Capture the cell that displays the provided text and extract its [x, y] central coordinate. 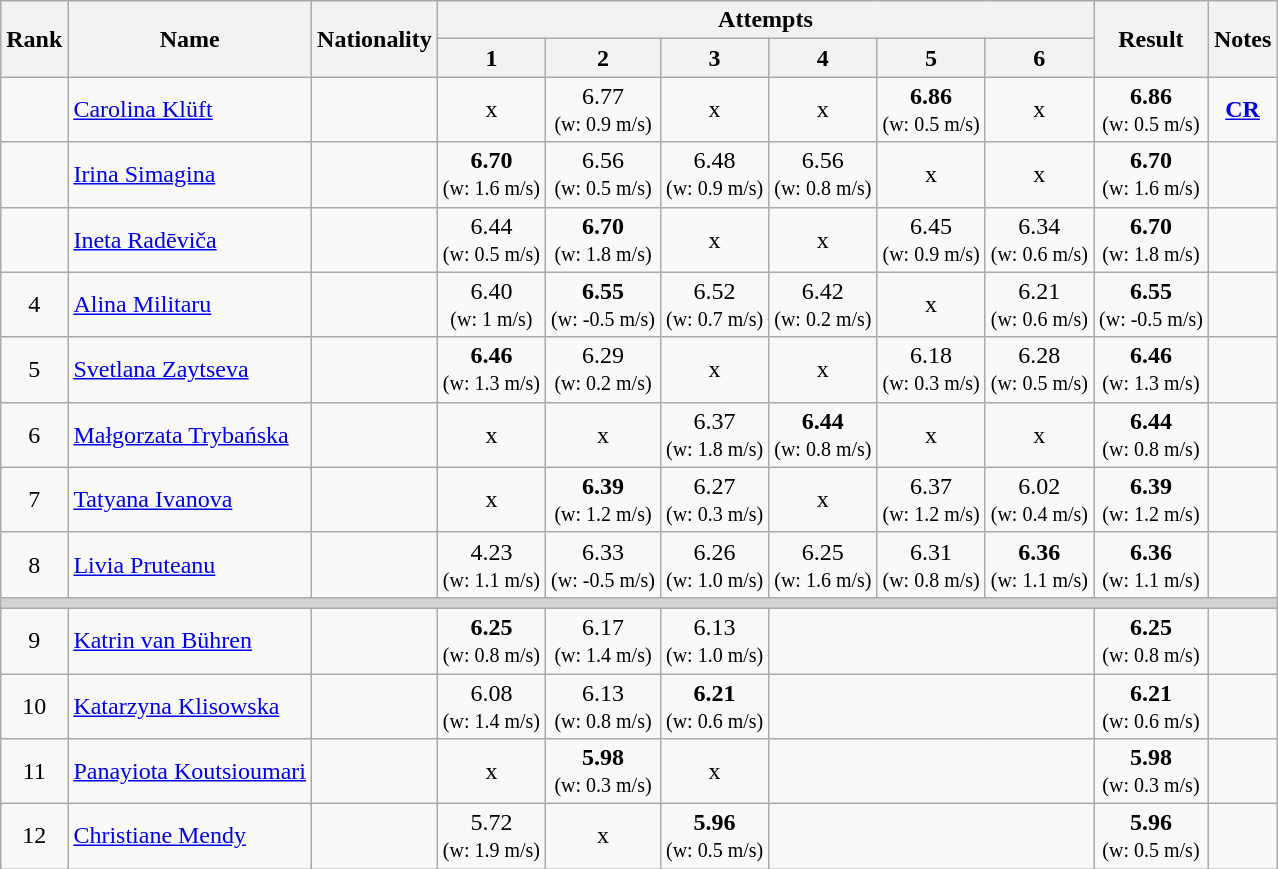
Svetlana Zaytseva [190, 370]
6.52(w: 0.7 m/s) [714, 304]
6.17(w: 1.4 m/s) [604, 640]
6.28(w: 0.5 m/s) [1039, 370]
Result [1152, 39]
5.72(w: 1.9 m/s) [491, 836]
Rank [34, 39]
4.23(w: 1.1 m/s) [491, 564]
6.56(w: 0.5 m/s) [604, 174]
6.26(w: 1.0 m/s) [714, 564]
6.77(w: 0.9 m/s) [604, 110]
Katrin van Bühren [190, 640]
Irina Simagina [190, 174]
6.34(w: 0.6 m/s) [1039, 240]
7 [34, 500]
6.29(w: 0.2 m/s) [604, 370]
Notes [1242, 39]
Ineta Radēviča [190, 240]
Katarzyna Klisowska [190, 706]
Alina Militaru [190, 304]
6.33(w: -0.5 m/s) [604, 564]
8 [34, 564]
6.42(w: 0.2 m/s) [823, 304]
Carolina Klüft [190, 110]
6.48(w: 0.9 m/s) [714, 174]
6.02(w: 0.4 m/s) [1039, 500]
Christiane Mendy [190, 836]
Livia Pruteanu [190, 564]
3 [714, 58]
6.37(w: 1.2 m/s) [931, 500]
6.40(w: 1 m/s) [491, 304]
12 [34, 836]
6.13(w: 1.0 m/s) [714, 640]
Panayiota Koutsioumari [190, 772]
11 [34, 772]
6.25(w: 1.6 m/s) [823, 564]
6.56(w: 0.8 m/s) [823, 174]
Tatyana Ivanova [190, 500]
6.31(w: 0.8 m/s) [931, 564]
6.37(w: 1.8 m/s) [714, 434]
6.08(w: 1.4 m/s) [491, 706]
Małgorzata Trybańska [190, 434]
Nationality [375, 39]
6.18(w: 0.3 m/s) [931, 370]
10 [34, 706]
2 [604, 58]
Attempts [765, 20]
6.45(w: 0.9 m/s) [931, 240]
6.44(w: 0.5 m/s) [491, 240]
6.27(w: 0.3 m/s) [714, 500]
9 [34, 640]
CR [1242, 110]
1 [491, 58]
Name [190, 39]
6.13(w: 0.8 m/s) [604, 706]
